Provide the [x, y] coordinate of the cell's center where the given text is located.  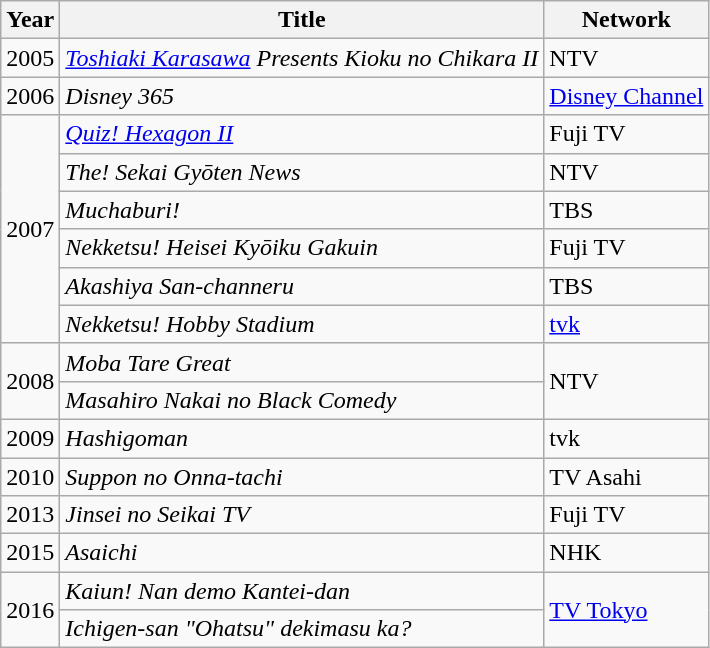
TV Tokyo [626, 610]
Disney 365 [302, 96]
Muchaburi! [302, 210]
Suppon no Onna-tachi [302, 477]
NHK [626, 553]
2005 [30, 58]
Akashiya San-channeru [302, 286]
The! Sekai Gyōten News [302, 172]
2007 [30, 229]
Title [302, 20]
Ichigen-san "Ohatsu" dekimasu ka? [302, 629]
2008 [30, 381]
Masahiro Nakai no Black Comedy [302, 400]
2016 [30, 610]
Year [30, 20]
Disney Channel [626, 96]
Asaichi [302, 553]
Kaiun! Nan demo Kantei-dan [302, 591]
Nekketsu! Hobby Stadium [302, 324]
2015 [30, 553]
Jinsei no Seikai TV [302, 515]
2006 [30, 96]
Quiz! Hexagon II [302, 134]
Hashigoman [302, 438]
2009 [30, 438]
TV Asahi [626, 477]
Network [626, 20]
Moba Tare Great [302, 362]
Nekketsu! Heisei Kyōiku Gakuin [302, 248]
2013 [30, 515]
Toshiaki Karasawa Presents Kioku no Chikara II [302, 58]
2010 [30, 477]
